Return the (x, y) coordinate for the center point of the cell that contains the specified text.  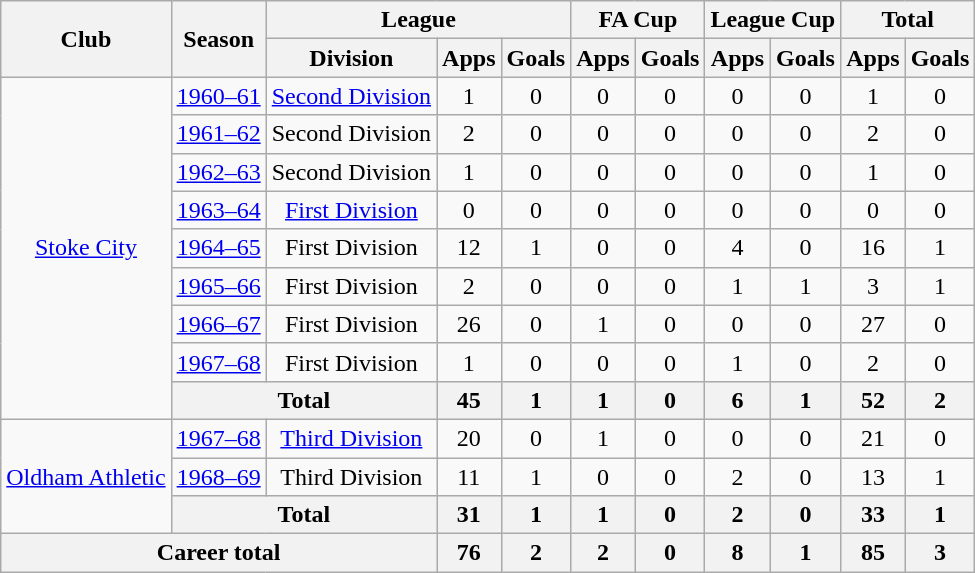
1968–69 (218, 477)
26 (469, 324)
13 (873, 477)
Career total (219, 553)
11 (469, 477)
League (418, 20)
76 (469, 553)
27 (873, 324)
Season (218, 39)
1962–63 (218, 172)
1963–64 (218, 210)
1966–67 (218, 324)
1964–65 (218, 248)
Stoke City (86, 248)
20 (469, 438)
12 (469, 248)
League Cup (773, 20)
52 (873, 400)
8 (738, 553)
Division (351, 58)
FA Cup (638, 20)
85 (873, 553)
31 (469, 515)
1960–61 (218, 96)
33 (873, 515)
Oldham Athletic (86, 476)
1965–66 (218, 286)
6 (738, 400)
Club (86, 39)
21 (873, 438)
1961–62 (218, 134)
4 (738, 248)
16 (873, 248)
45 (469, 400)
